From the cell containing the given text, extract its center point as [X, Y] coordinate. 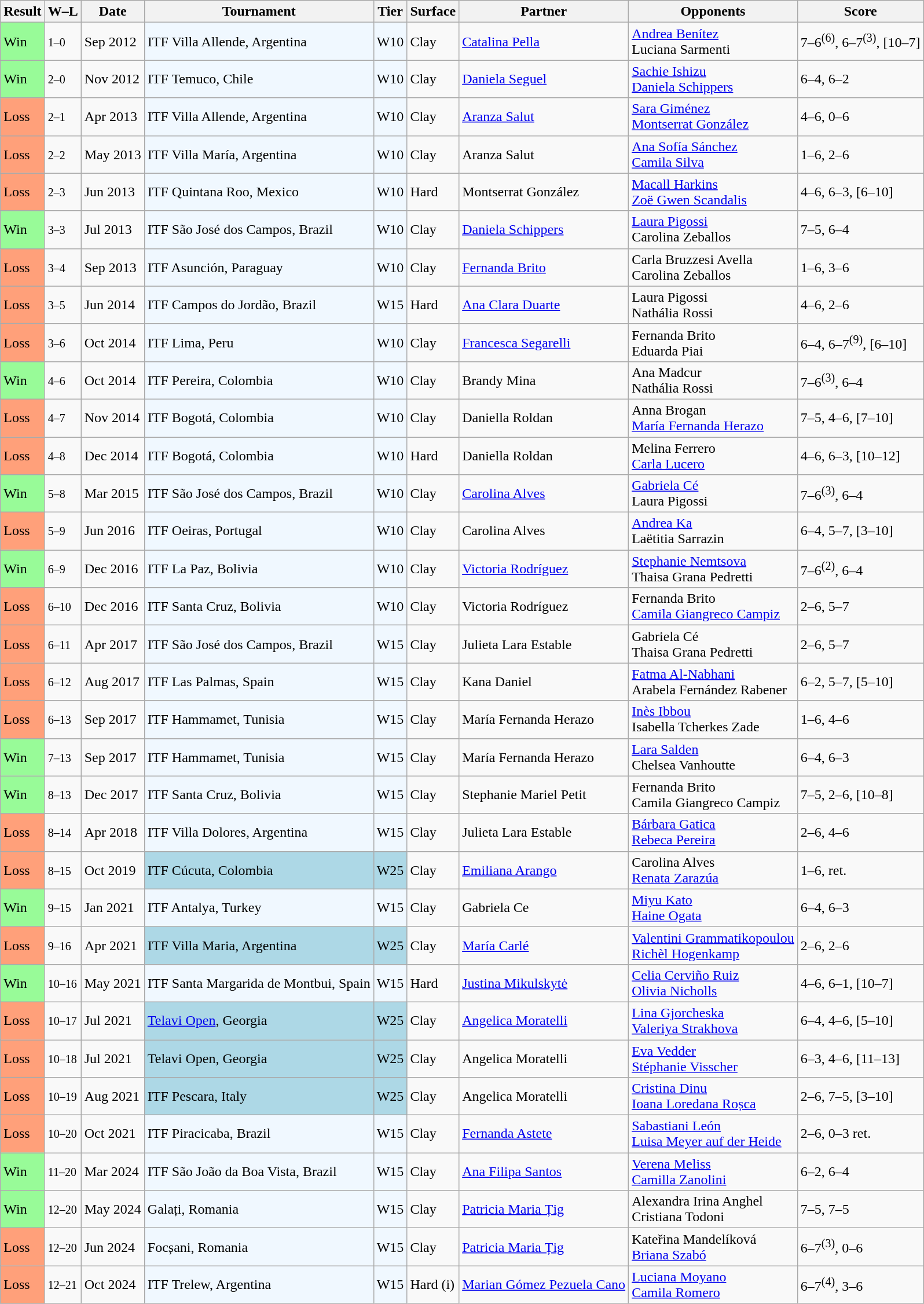
4–6, 6–3, [6–10] [860, 192]
Anna Brogan María Fernanda Herazo [713, 418]
11–20 [63, 1172]
6–4, 6–7(9), [6–10] [860, 343]
Aug 2021 [112, 1097]
Jun 2016 [112, 532]
6–12 [63, 682]
Laura Pigossi Carolina Zeballos [713, 229]
2–6, 7–5, [3–10] [860, 1097]
Dec 2017 [112, 794]
Date [112, 12]
4–6, 6–3, [10–12] [860, 455]
Oct 2019 [112, 870]
ITF La Paz, Bolivia [259, 569]
Carla Bruzzesi Avella Carolina Zeballos [713, 268]
10–18 [63, 1058]
8–14 [63, 833]
Macall Harkins Zoë Gwen Scandalis [713, 192]
ITF Campos do Jordão, Brazil [259, 305]
Galați, Romania [259, 1209]
Ana Madcur Nathália Rossi [713, 380]
Luciana Moyano Camila Romero [713, 1284]
Partner [544, 12]
Ana Clara Duarte [544, 305]
Score [860, 12]
6–4, 4–6, [5–10] [860, 1020]
7–5, 2–6, [10–8] [860, 794]
6–11 [63, 644]
8–13 [63, 794]
4–6 [63, 380]
Andrea Benítez Luciana Sarmenti [713, 42]
Jun 2024 [112, 1247]
Oct 2024 [112, 1284]
7–5, 6–4 [860, 229]
7–5, 7–5 [860, 1209]
Surface [433, 12]
ITF Temuco, Chile [259, 79]
2–3 [63, 192]
7–6(6), 6–7(3), [10–7] [860, 42]
Marian Gómez Pezuela Cano [544, 1284]
ITF Las Palmas, Spain [259, 682]
Fernanda Astete [544, 1134]
3–5 [63, 305]
2–1 [63, 117]
8–15 [63, 870]
Mar 2015 [112, 493]
1–6, 3–6 [860, 268]
6–4, 6–2 [860, 79]
Sachie Ishizu Daniela Schippers [713, 79]
ITF Cúcuta, Colombia [259, 870]
W–L [63, 12]
1–0 [63, 42]
Carolina Alves Renata Zarazúa [713, 870]
Laura Pigossi Nathália Rossi [713, 305]
3–6 [63, 343]
2–6, 2–6 [860, 945]
7–13 [63, 757]
ITF Villa Dolores, Argentina [259, 833]
10–19 [63, 1097]
Francesca Segarelli [544, 343]
Result [23, 12]
Jun 2014 [112, 305]
Apr 2013 [112, 117]
ITF São João da Boa Vista, Brazil [259, 1172]
Ana Sofía Sánchez Camila Silva [713, 154]
Apr 2018 [112, 833]
5–9 [63, 532]
Sep 2012 [112, 42]
Jan 2021 [112, 908]
Stephanie Mariel Petit [544, 794]
ITF Antalya, Turkey [259, 908]
Daniela Schippers [544, 229]
ITF Villa Maria, Argentina [259, 945]
Sep 2013 [112, 268]
Valentini Grammatikopoulou Richèl Hogenkamp [713, 945]
4–6, 2–6 [860, 305]
ITF Asunción, Paraguay [259, 268]
6–13 [63, 719]
ITF Trelew, Argentina [259, 1284]
Gabriela Cé Laura Pigossi [713, 493]
Nov 2012 [112, 79]
7–5, 4–6, [7–10] [860, 418]
Fernanda Brito Eduarda Piai [713, 343]
Daniela Seguel [544, 79]
2–2 [63, 154]
6–2, 6–4 [860, 1172]
ITF Villa María, Argentina [259, 154]
Alexandra Irina Anghel Cristiana Todoni [713, 1209]
6–7(4), 3–6 [860, 1284]
5–8 [63, 493]
4–6, 6–1, [10–7] [860, 983]
10–16 [63, 983]
Oct 2021 [112, 1134]
Gabriela Ce [544, 908]
10–17 [63, 1020]
9–16 [63, 945]
Cristina Dinu Ioana Loredana Roșca [713, 1097]
3–4 [63, 268]
Tournament [259, 12]
Emiliana Arango [544, 870]
6–2, 5–7, [5–10] [860, 682]
4–8 [63, 455]
Lina Gjorcheska Valeriya Strakhova [713, 1020]
Fatma Al-Nabhani Arabela Fernández Rabener [713, 682]
Jul 2013 [112, 229]
Sabastiani León Luisa Meyer auf der Heide [713, 1134]
Apr 2017 [112, 644]
ITF Pereira, Colombia [259, 380]
ITF Oeiras, Portugal [259, 532]
Kateřina Mandelíková Briana Szabó [713, 1247]
1–6, 4–6 [860, 719]
Nov 2014 [112, 418]
Andrea Ka Laëtitia Sarrazin [713, 532]
Jun 2013 [112, 192]
ITF Pescara, Italy [259, 1097]
Tier [390, 12]
Ana Filipa Santos [544, 1172]
Focșani, Romania [259, 1247]
Inès Ibbou Isabella Tcherkes Zade [713, 719]
6–10 [63, 607]
Catalina Pella [544, 42]
6–7(3), 0–6 [860, 1247]
Fernanda Brito [544, 268]
Hard (i) [433, 1284]
María Carlé [544, 945]
Opponents [713, 12]
Apr 2021 [112, 945]
Aug 2017 [112, 682]
Mar 2024 [112, 1172]
3–3 [63, 229]
12–21 [63, 1284]
2–0 [63, 79]
9–15 [63, 908]
Verena Meliss Camilla Zanolini [713, 1172]
Kana Daniel [544, 682]
Dec 2014 [112, 455]
4–7 [63, 418]
7–6(2), 6–4 [860, 569]
Montserrat González [544, 192]
2–6, 4–6 [860, 833]
10–20 [63, 1134]
May 2024 [112, 1209]
Brandy Mina [544, 380]
Stephanie Nemtsova Thaisa Grana Pedretti [713, 569]
6–4, 5–7, [3–10] [860, 532]
Miyu Kato Haine Ogata [713, 908]
Melina Ferrero Carla Lucero [713, 455]
6–3, 4–6, [11–13] [860, 1058]
1–6, 2–6 [860, 154]
Eva Vedder Stéphanie Visscher [713, 1058]
Bárbara Gatica Rebeca Pereira [713, 833]
Justina Mikulskytė [544, 983]
6–9 [63, 569]
1–6, ret. [860, 870]
Celia Cerviño Ruiz Olivia Nicholls [713, 983]
4–6, 0–6 [860, 117]
ITF Lima, Peru [259, 343]
ITF Quintana Roo, Mexico [259, 192]
2–6, 0–3 ret. [860, 1134]
ITF Santa Margarida de Montbui, Spain [259, 983]
Gabriela Cé Thaisa Grana Pedretti [713, 644]
May 2013 [112, 154]
Lara Salden Chelsea Vanhoutte [713, 757]
Sara Giménez Montserrat González [713, 117]
May 2021 [112, 983]
ITF Piracicaba, Brazil [259, 1134]
